Determine the (x, y) coordinate at the center of the cell enclosing the given text.  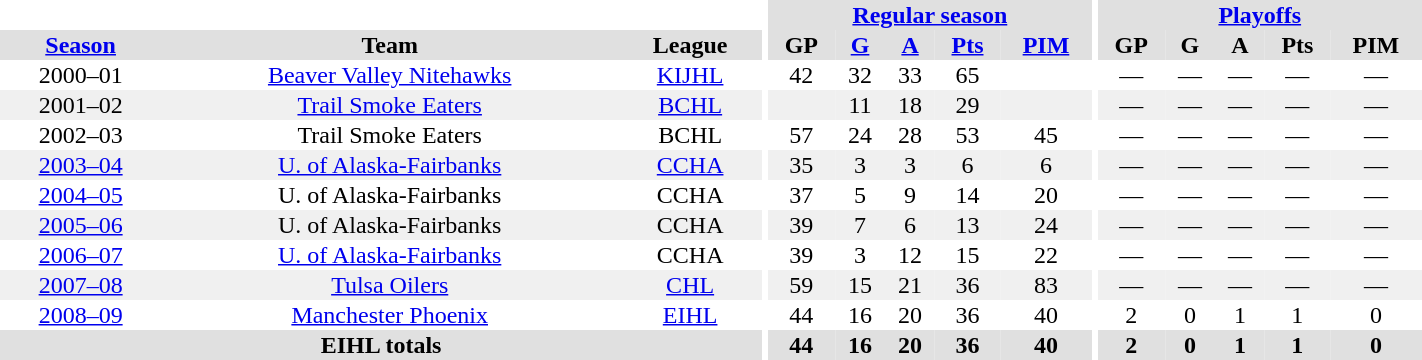
2007–08 (80, 285)
Beaver Valley Nitehawks (390, 75)
7 (860, 225)
83 (1046, 285)
Manchester Phoenix (390, 315)
2001–02 (80, 105)
EIHL (690, 315)
Playoffs (1260, 15)
13 (968, 225)
2003–04 (80, 165)
35 (802, 165)
57 (802, 135)
2004–05 (80, 195)
45 (1046, 135)
5 (860, 195)
9 (910, 195)
2005–06 (80, 225)
28 (910, 135)
Tulsa Oilers (390, 285)
CHL (690, 285)
42 (802, 75)
11 (860, 105)
33 (910, 75)
EIHL totals (381, 345)
29 (968, 105)
65 (968, 75)
League (690, 45)
Team (390, 45)
14 (968, 195)
21 (910, 285)
53 (968, 135)
22 (1046, 255)
Season (80, 45)
37 (802, 195)
KIJHL (690, 75)
59 (802, 285)
2002–03 (80, 135)
12 (910, 255)
2006–07 (80, 255)
Regular season (930, 15)
2008–09 (80, 315)
18 (910, 105)
2000–01 (80, 75)
32 (860, 75)
